Output the [X, Y] coordinate of the center of the cell containing the given text.  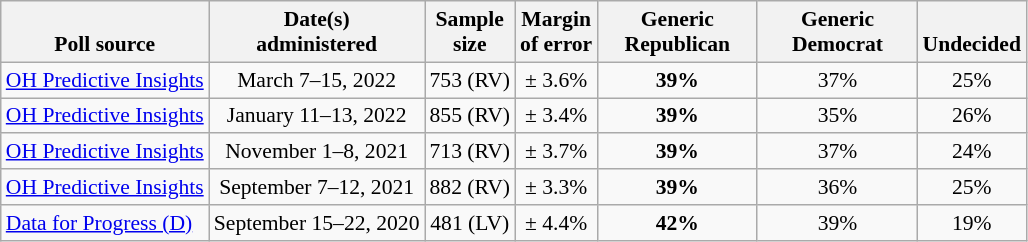
35% [837, 116]
Poll source [105, 32]
GenericRepublican [677, 32]
November 1–8, 2021 [317, 152]
24% [972, 152]
481 (LV) [470, 223]
September 15–22, 2020 [317, 223]
753 (RV) [470, 80]
Samplesize [470, 32]
GenericDemocrat [837, 32]
36% [837, 187]
± 3.3% [556, 187]
± 3.7% [556, 152]
713 (RV) [470, 152]
March 7–15, 2022 [317, 80]
± 3.4% [556, 116]
882 (RV) [470, 187]
855 (RV) [470, 116]
Data for Progress (D) [105, 223]
September 7–12, 2021 [317, 187]
Undecided [972, 32]
Marginof error [556, 32]
Date(s)administered [317, 32]
42% [677, 223]
January 11–13, 2022 [317, 116]
26% [972, 116]
± 3.6% [556, 80]
± 4.4% [556, 223]
19% [972, 223]
